Provide the [x, y] coordinate of the cell's center where the given text is located.  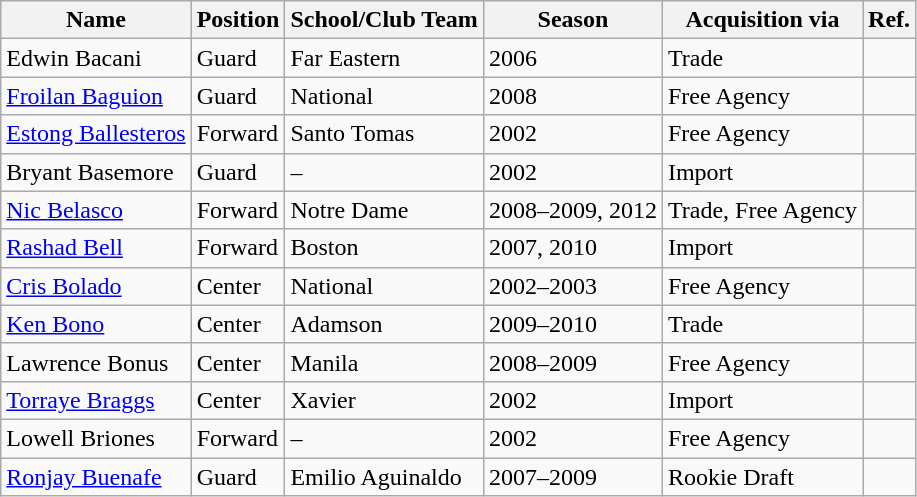
Ken Bono [96, 324]
Ref. [890, 20]
Notre Dame [384, 210]
Torraye Braggs [96, 400]
Adamson [384, 324]
2002–2003 [572, 286]
Estong Ballesteros [96, 134]
2006 [572, 58]
Santo Tomas [384, 134]
Season [572, 20]
Edwin Bacani [96, 58]
2008–2009 [572, 362]
2009–2010 [572, 324]
2008–2009, 2012 [572, 210]
2008 [572, 96]
Manila [384, 362]
Emilio Aguinaldo [384, 477]
Ronjay Buenafe [96, 477]
Name [96, 20]
Far Eastern [384, 58]
Xavier [384, 400]
Nic Belasco [96, 210]
Acquisition via [762, 20]
Bryant Basemore [96, 172]
Rookie Draft [762, 477]
Position [238, 20]
School/Club Team [384, 20]
Froilan Baguion [96, 96]
Boston [384, 248]
Trade, Free Agency [762, 210]
Rashad Bell [96, 248]
2007, 2010 [572, 248]
Lawrence Bonus [96, 362]
Lowell Briones [96, 438]
Cris Bolado [96, 286]
2007–2009 [572, 477]
